Capture the cell that displays the provided text and extract its [x, y] central coordinate. 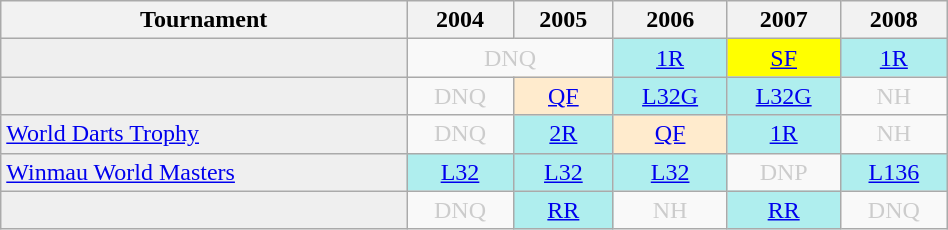
World Darts Trophy [204, 134]
L136 [894, 172]
Tournament [204, 20]
2007 [784, 20]
2R [563, 134]
2006 [670, 20]
2008 [894, 20]
DNP [784, 172]
2004 [460, 20]
Winmau World Masters [204, 172]
SF [784, 58]
2005 [563, 20]
